Scan for the cell matching the given text and deliver its [X, Y] coordinate at center. 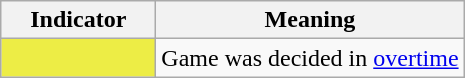
Indicator [78, 20]
Meaning [310, 20]
Game was decided in overtime [310, 58]
